Extract the (X, Y) coordinate from the center of the cell holding the provided text.  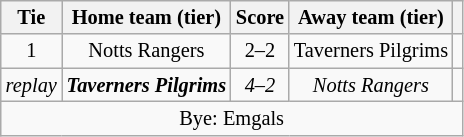
Tie (32, 17)
4–2 (260, 85)
2–2 (260, 51)
replay (32, 85)
Bye: Emgals (232, 118)
Home team (tier) (146, 17)
1 (32, 51)
Away team (tier) (371, 17)
Score (260, 17)
